Provide the [x, y] coordinate of the cell's center where the given text is located.  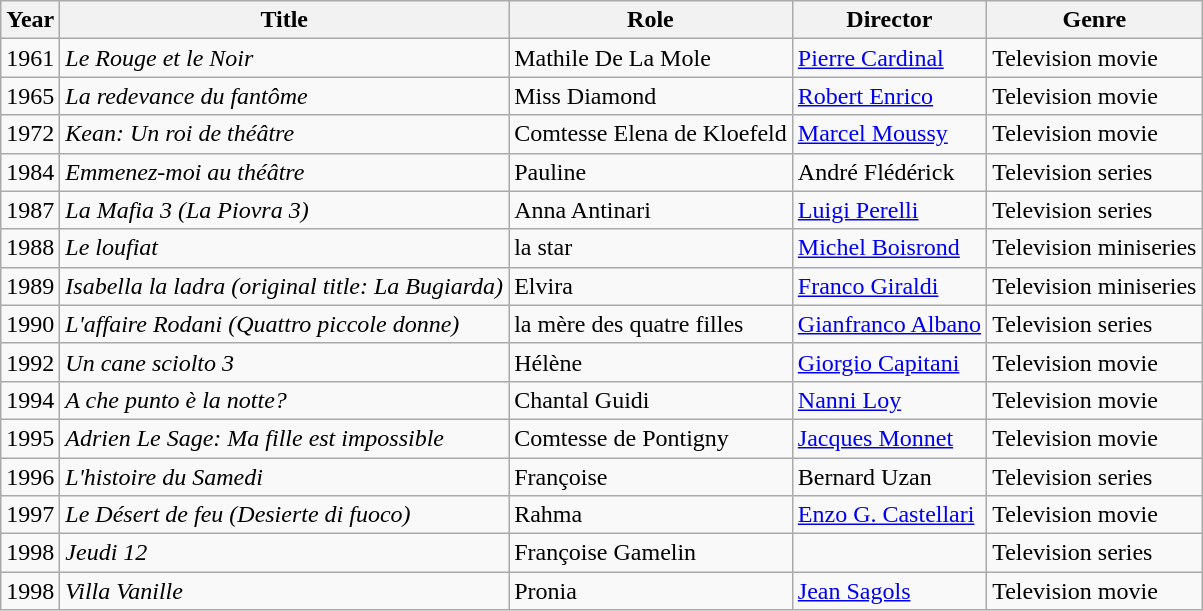
Bernard Uzan [889, 477]
1996 [30, 477]
Un cane sciolto 3 [284, 362]
1988 [30, 248]
Michel Boisrond [889, 248]
Jean Sagols [889, 591]
Jeudi 12 [284, 553]
Comtesse Elena de Kloefeld [651, 134]
Luigi Perelli [889, 210]
Miss Diamond [651, 96]
Giorgio Capitani [889, 362]
Robert Enrico [889, 96]
Nanni Loy [889, 400]
la mère des quatre filles [651, 324]
1987 [30, 210]
la star [651, 248]
L'histoire du Samedi [284, 477]
Role [651, 20]
Comtesse de Pontigny [651, 438]
Pierre Cardinal [889, 58]
1972 [30, 134]
Year [30, 20]
Jacques Monnet [889, 438]
La redevance du fantôme [284, 96]
Title [284, 20]
La Mafia 3 (La Piovra 3) [284, 210]
Anna Antinari [651, 210]
1997 [30, 515]
1990 [30, 324]
Gianfranco Albano [889, 324]
1994 [30, 400]
1992 [30, 362]
Villa Vanille [284, 591]
Françoise [651, 477]
Adrien Le Sage: Ma fille est impossible [284, 438]
Le Désert de feu (Desierte di fuoco) [284, 515]
Mathile De La Mole [651, 58]
Chantal Guidi [651, 400]
Isabella la ladra (original title: La Bugiarda) [284, 286]
Hélène [651, 362]
Genre [1094, 20]
Le loufiat [284, 248]
1984 [30, 172]
Le Rouge et le Noir [284, 58]
Enzo G. Castellari [889, 515]
Elvira [651, 286]
A che punto è la notte? [284, 400]
Director [889, 20]
Rahma [651, 515]
Pauline [651, 172]
L'affaire Rodani (Quattro piccole donne) [284, 324]
Kean: Un roi de théâtre [284, 134]
1995 [30, 438]
1989 [30, 286]
Françoise Gamelin [651, 553]
Emmenez-moi au théâtre [284, 172]
Franco Giraldi [889, 286]
Marcel Moussy [889, 134]
André Flédérick [889, 172]
1961 [30, 58]
Pronia [651, 591]
1965 [30, 96]
